Provide the [X, Y] coordinate of the cell's center where the given text is located.  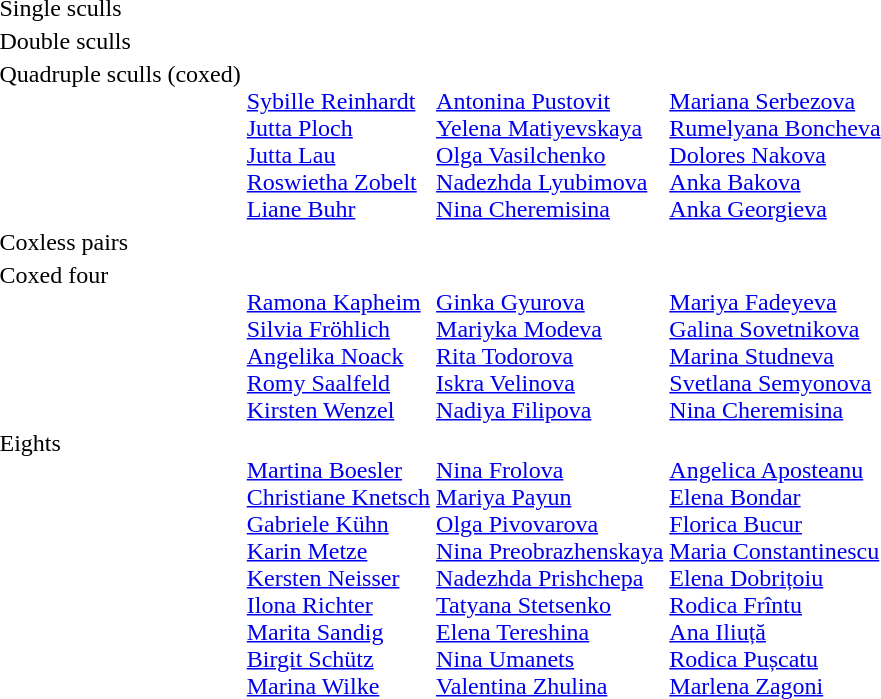
Ginka GyurovaMariyka ModevaRita TodorovaIskra VelinovaNadiya Filipova [550, 342]
Ramona KapheimSilvia FröhlichAngelika NoackRomy SaalfeldKirsten Wenzel [338, 342]
Sybille ReinhardtJutta PlochJutta LauRoswietha ZobeltLiane Buhr [338, 142]
Antonina PustovitYelena MatiyevskayaOlga VasilchenkoNadezhda LyubimovaNina Cheremisina [550, 142]
